Return (X, Y) of the center of cell containing provided text 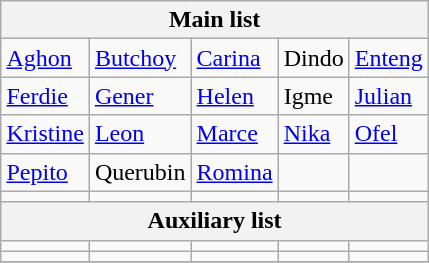
Pepito (45, 172)
Enteng (388, 58)
Auxiliary list (214, 221)
Dindo (314, 58)
Romina (234, 172)
Helen (234, 96)
Querubin (140, 172)
Julian (388, 96)
Nika (314, 134)
Gener (140, 96)
Carina (234, 58)
Main list (214, 20)
Kristine (45, 134)
Butchoy (140, 58)
Aghon (45, 58)
Ferdie (45, 96)
Leon (140, 134)
Marce (234, 134)
Igme (314, 96)
Ofel (388, 134)
